Detect which cell encompasses the target text, then output its [x, y] center coordinate. 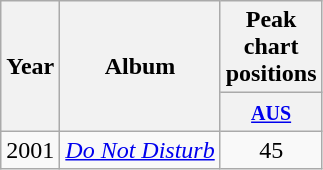
2001 [30, 150]
Year [30, 66]
45 [271, 150]
Album [140, 66]
Peak chart positions [271, 47]
Do Not Disturb [140, 150]
AUS [271, 112]
